Return (x, y) of the center of cell containing provided text 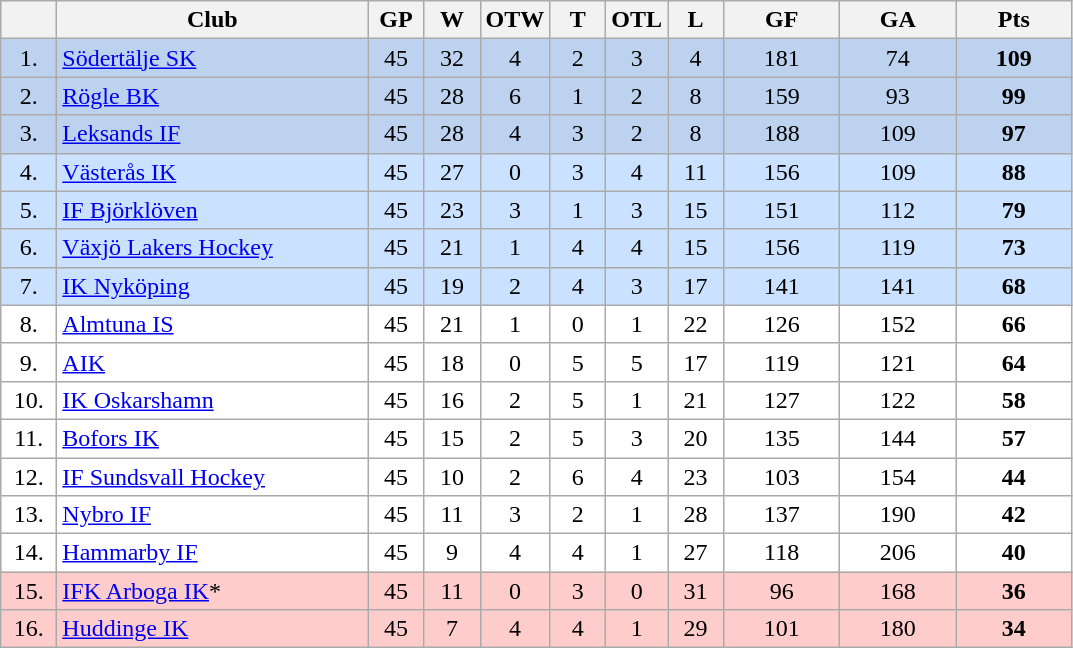
66 (1014, 324)
181 (782, 58)
88 (1014, 172)
154 (898, 477)
97 (1014, 134)
19 (452, 286)
IF Sundsvall Hockey (212, 477)
32 (452, 58)
127 (782, 400)
73 (1014, 248)
OTW (515, 20)
L (696, 20)
Bofors IK (212, 438)
7 (452, 629)
96 (782, 591)
10 (452, 477)
AIK (212, 362)
IF Björklöven (212, 210)
10. (29, 400)
151 (782, 210)
74 (898, 58)
12. (29, 477)
2. (29, 96)
Almtuna IS (212, 324)
44 (1014, 477)
9 (452, 553)
137 (782, 515)
5. (29, 210)
Leksands IF (212, 134)
188 (782, 134)
IK Oskarshamn (212, 400)
Pts (1014, 20)
144 (898, 438)
190 (898, 515)
29 (696, 629)
IFK Arboga IK* (212, 591)
152 (898, 324)
206 (898, 553)
11. (29, 438)
Västerås IK (212, 172)
16. (29, 629)
Huddinge IK (212, 629)
IK Nyköping (212, 286)
OTL (637, 20)
Rögle BK (212, 96)
8. (29, 324)
34 (1014, 629)
31 (696, 591)
14. (29, 553)
79 (1014, 210)
122 (898, 400)
1. (29, 58)
18 (452, 362)
57 (1014, 438)
93 (898, 96)
3. (29, 134)
16 (452, 400)
GP (396, 20)
68 (1014, 286)
58 (1014, 400)
101 (782, 629)
118 (782, 553)
159 (782, 96)
64 (1014, 362)
168 (898, 591)
99 (1014, 96)
Club (212, 20)
126 (782, 324)
7. (29, 286)
GF (782, 20)
T (578, 20)
22 (696, 324)
42 (1014, 515)
Nybro IF (212, 515)
36 (1014, 591)
13. (29, 515)
180 (898, 629)
15. (29, 591)
Växjö Lakers Hockey (212, 248)
40 (1014, 553)
W (452, 20)
Södertälje SK (212, 58)
4. (29, 172)
112 (898, 210)
9. (29, 362)
Hammarby IF (212, 553)
20 (696, 438)
121 (898, 362)
6. (29, 248)
GA (898, 20)
135 (782, 438)
103 (782, 477)
